For the text-containing cell, return its midpoint in (x, y) coordinate format. 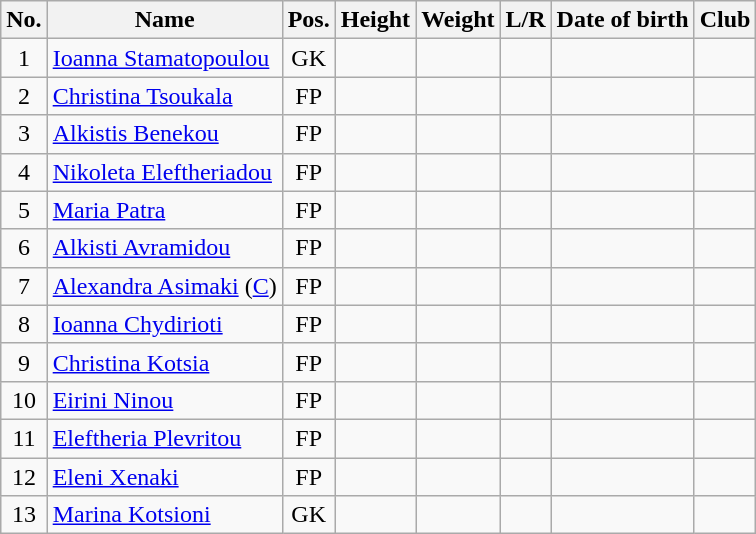
Alkisti Avramidou (164, 248)
Club (725, 20)
6 (24, 248)
Ioanna Stamatopoulou (164, 58)
4 (24, 172)
Date of birth (622, 20)
9 (24, 362)
Maria Patra (164, 210)
Alkistis Benekou (164, 134)
Weight (458, 20)
Nikoleta Eleftheriadou (164, 172)
Name (164, 20)
Marina Kotsioni (164, 515)
13 (24, 515)
L/R (526, 20)
2 (24, 96)
Eirini Ninou (164, 400)
3 (24, 134)
Height (375, 20)
7 (24, 286)
8 (24, 324)
Christina Tsoukala (164, 96)
Christina Kotsia (164, 362)
11 (24, 438)
12 (24, 477)
Eleni Xenaki (164, 477)
Ioanna Chydirioti (164, 324)
No. (24, 20)
Alexandra Asimaki (C) (164, 286)
Pos. (308, 20)
10 (24, 400)
1 (24, 58)
Eleftheria Plevritou (164, 438)
5 (24, 210)
